Capture the cell that displays the provided text and extract its [X, Y] central coordinate. 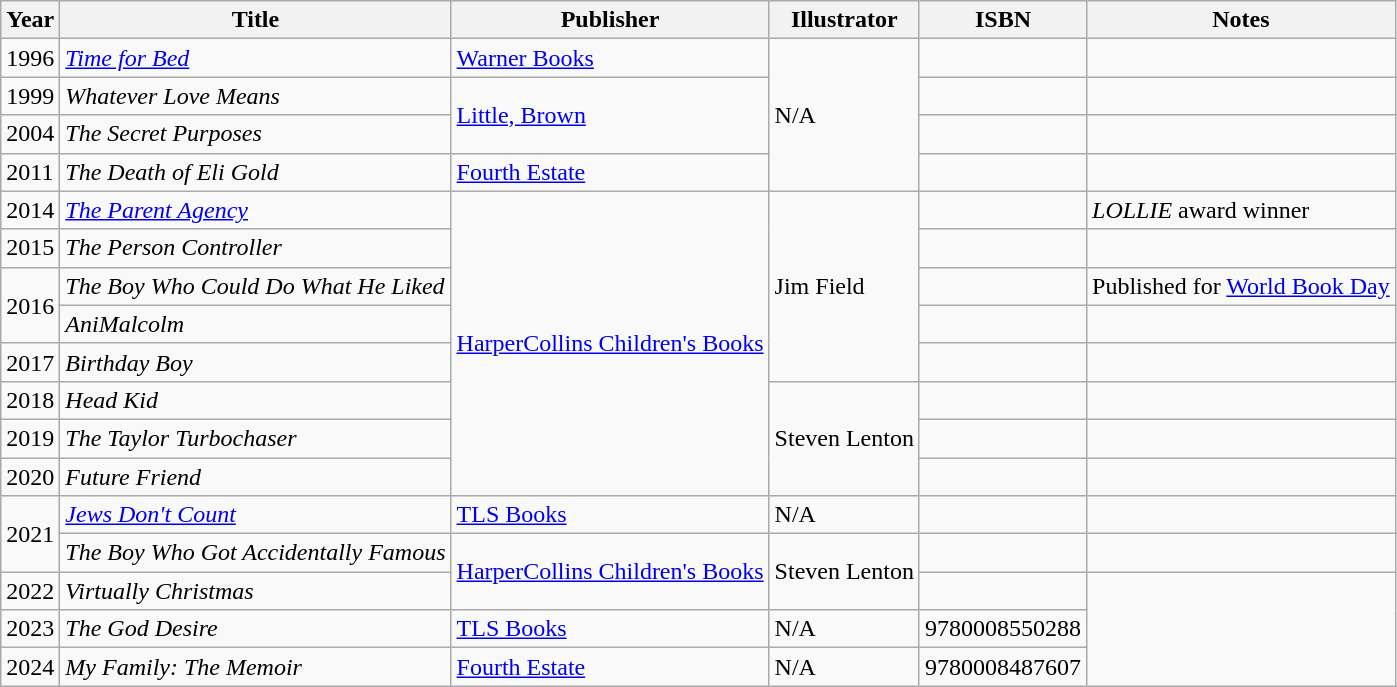
2018 [30, 400]
Birthday Boy [256, 362]
9780008487607 [1002, 667]
2019 [30, 438]
1996 [30, 58]
Time for Bed [256, 58]
Little, Brown [610, 115]
Year [30, 20]
Head Kid [256, 400]
Warner Books [610, 58]
Notes [1242, 20]
My Family: The Memoir [256, 667]
The Death of Eli Gold [256, 172]
LOLLIE award winner [1242, 210]
ISBN [1002, 20]
2004 [30, 134]
The God Desire [256, 629]
The Taylor Turbochaser [256, 438]
Whatever Love Means [256, 96]
Illustrator [844, 20]
2017 [30, 362]
2021 [30, 534]
2024 [30, 667]
Future Friend [256, 477]
2022 [30, 591]
The Secret Purposes [256, 134]
The Parent Agency [256, 210]
2014 [30, 210]
Published for World Book Day [1242, 286]
Publisher [610, 20]
Title [256, 20]
1999 [30, 96]
2020 [30, 477]
The Boy Who Could Do What He Liked [256, 286]
9780008550288 [1002, 629]
AniMalcolm [256, 324]
The Person Controller [256, 248]
Jews Don't Count [256, 515]
2023 [30, 629]
Virtually Christmas [256, 591]
2015 [30, 248]
2011 [30, 172]
Jim Field [844, 286]
2016 [30, 305]
The Boy Who Got Accidentally Famous [256, 553]
